Detect which cell encompasses the target text, then output its [x, y] center coordinate. 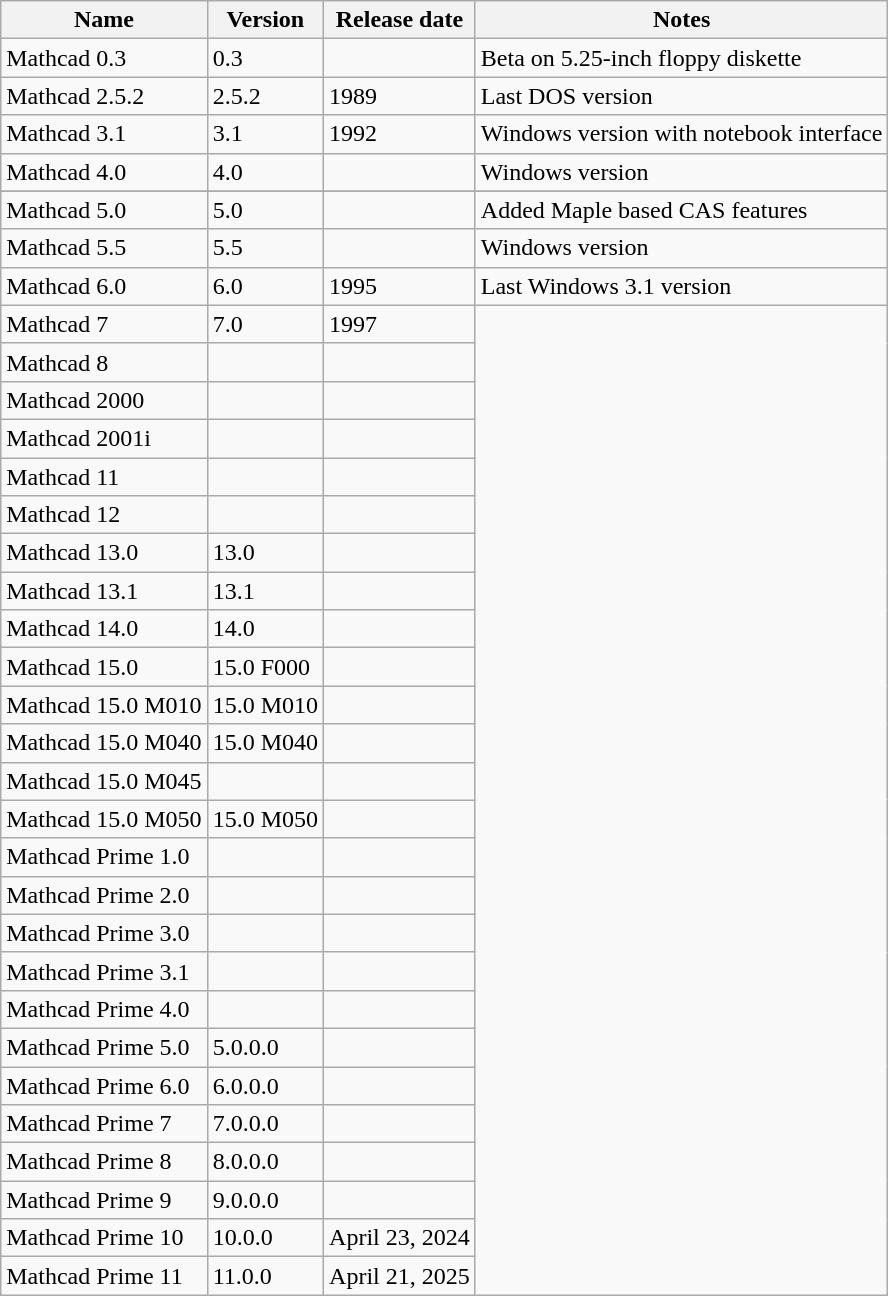
5.0 [265, 210]
Mathcad Prime 8 [104, 1162]
Mathcad Prime 5.0 [104, 1047]
Last Windows 3.1 version [682, 286]
Name [104, 20]
Mathcad 11 [104, 477]
13.1 [265, 591]
Mathcad Prime 4.0 [104, 1009]
Notes [682, 20]
Beta on 5.25-inch floppy diskette [682, 58]
9.0.0.0 [265, 1200]
15.0 M050 [265, 819]
6.0.0.0 [265, 1085]
3.1 [265, 134]
15.0 F000 [265, 667]
5.0.0.0 [265, 1047]
Mathcad Prime 2.0 [104, 895]
Mathcad 2000 [104, 400]
April 23, 2024 [400, 1238]
Mathcad 4.0 [104, 172]
1989 [400, 96]
Mathcad 2001i [104, 438]
1997 [400, 324]
Mathcad 12 [104, 515]
Mathcad Prime 3.0 [104, 933]
1995 [400, 286]
Mathcad Prime 9 [104, 1200]
Mathcad 13.0 [104, 553]
Mathcad Prime 3.1 [104, 971]
Mathcad 8 [104, 362]
14.0 [265, 629]
6.0 [265, 286]
2.5.2 [265, 96]
10.0.0 [265, 1238]
7.0.0.0 [265, 1124]
Mathcad 15.0 M040 [104, 743]
Mathcad 2.5.2 [104, 96]
15.0 M010 [265, 705]
April 21, 2025 [400, 1276]
Windows version with notebook interface [682, 134]
8.0.0.0 [265, 1162]
Mathcad 15.0 M045 [104, 781]
Added Maple based CAS features [682, 210]
7.0 [265, 324]
Mathcad 13.1 [104, 591]
Release date [400, 20]
Mathcad 15.0 [104, 667]
Mathcad 0.3 [104, 58]
Mathcad Prime 7 [104, 1124]
Mathcad 6.0 [104, 286]
15.0 M040 [265, 743]
Version [265, 20]
Mathcad Prime 10 [104, 1238]
Mathcad 5.5 [104, 248]
11.0.0 [265, 1276]
1992 [400, 134]
Mathcad 15.0 M010 [104, 705]
0.3 [265, 58]
Mathcad Prime 6.0 [104, 1085]
Mathcad 7 [104, 324]
Mathcad 14.0 [104, 629]
Last DOS version [682, 96]
Mathcad 3.1 [104, 134]
4.0 [265, 172]
Mathcad 5.0 [104, 210]
5.5 [265, 248]
13.0 [265, 553]
Mathcad 15.0 M050 [104, 819]
Mathcad Prime 1.0 [104, 857]
Mathcad Prime 11 [104, 1276]
